Pinpoint the cell where the given text exists, returning its [X, Y] midpoint coordinate. 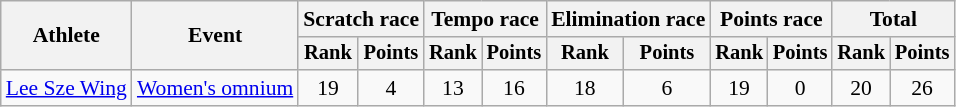
16 [514, 88]
Event [215, 36]
Scratch race [361, 19]
20 [861, 88]
0 [800, 88]
18 [585, 88]
6 [668, 88]
Elimination race [628, 19]
26 [922, 88]
Points race [771, 19]
Tempo race [485, 19]
4 [391, 88]
Women's omnium [215, 88]
Total [893, 19]
Lee Sze Wing [66, 88]
13 [453, 88]
Athlete [66, 36]
